Scan for the cell matching the given text and deliver its [X, Y] coordinate at center. 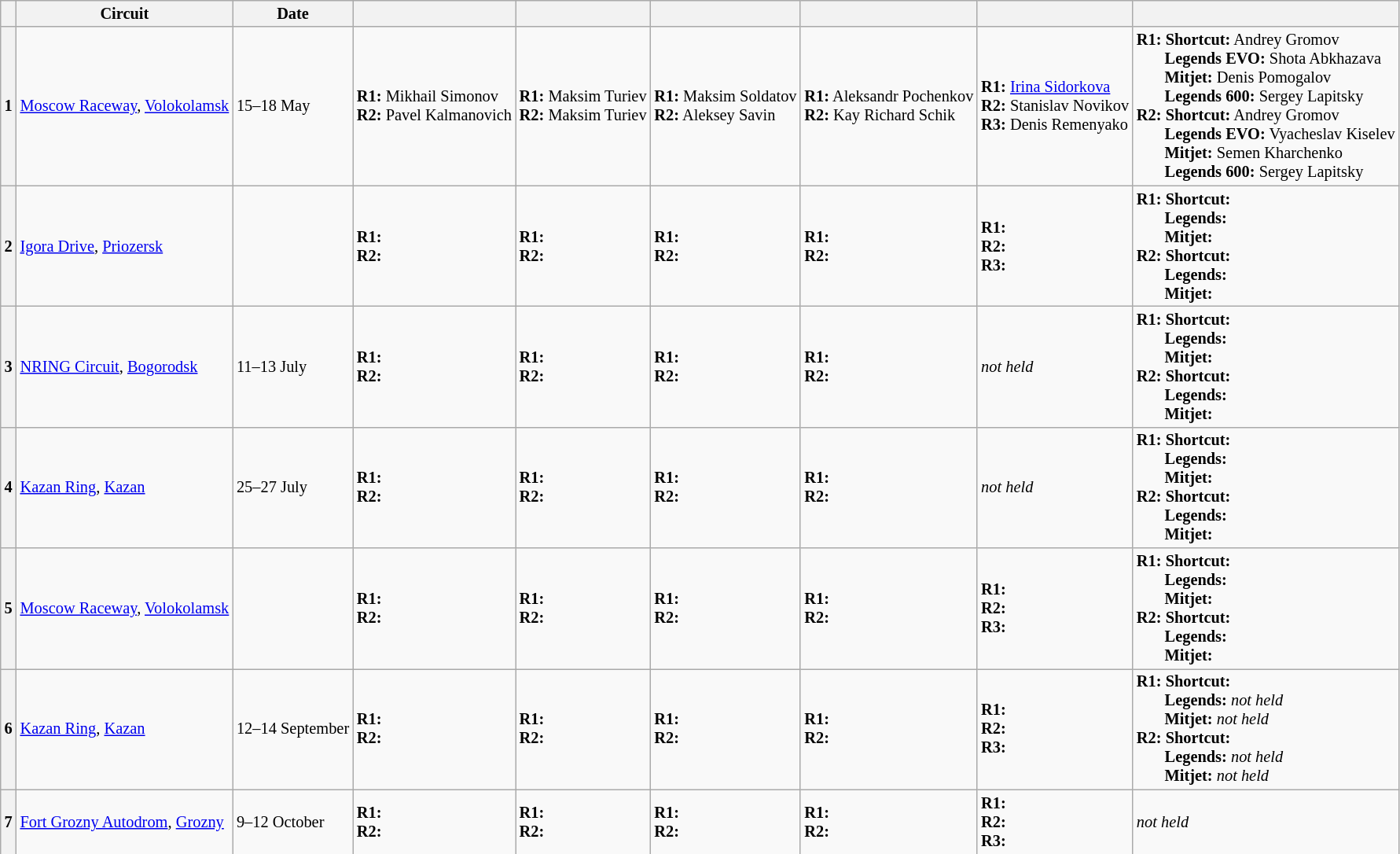
R1: Aleksandr PochenkovR2: Kay Richard Schik [888, 106]
5 [9, 609]
3 [9, 366]
R1: Shortcut: Legends: not held Mitjet: not heldR2: Shortcut: Legends: not held Mitjet: not held [1266, 729]
15–18 May [292, 106]
9–12 October [292, 822]
4 [9, 488]
Igora Drive, Priozersk [124, 246]
11–13 July [292, 366]
Fort Grozny Autodrom, Grozny [124, 822]
12–14 September [292, 729]
NRING Circuit, Bogorodsk [124, 366]
R1: Irina SidorkovaR2: Stanislav NovikovR3: Denis Remenyako [1055, 106]
R1: Mikhail SimonovR2: Pavel Kalmanovich [434, 106]
25–27 July [292, 488]
Circuit [124, 13]
R1: Maksim TurievR2: Maksim Turiev [583, 106]
Date [292, 13]
2 [9, 246]
R1: Maksim SoldatovR2: Aleksey Savin [725, 106]
6 [9, 729]
1 [9, 106]
7 [9, 822]
